Output the [X, Y] coordinate of the center of the cell containing the given text.  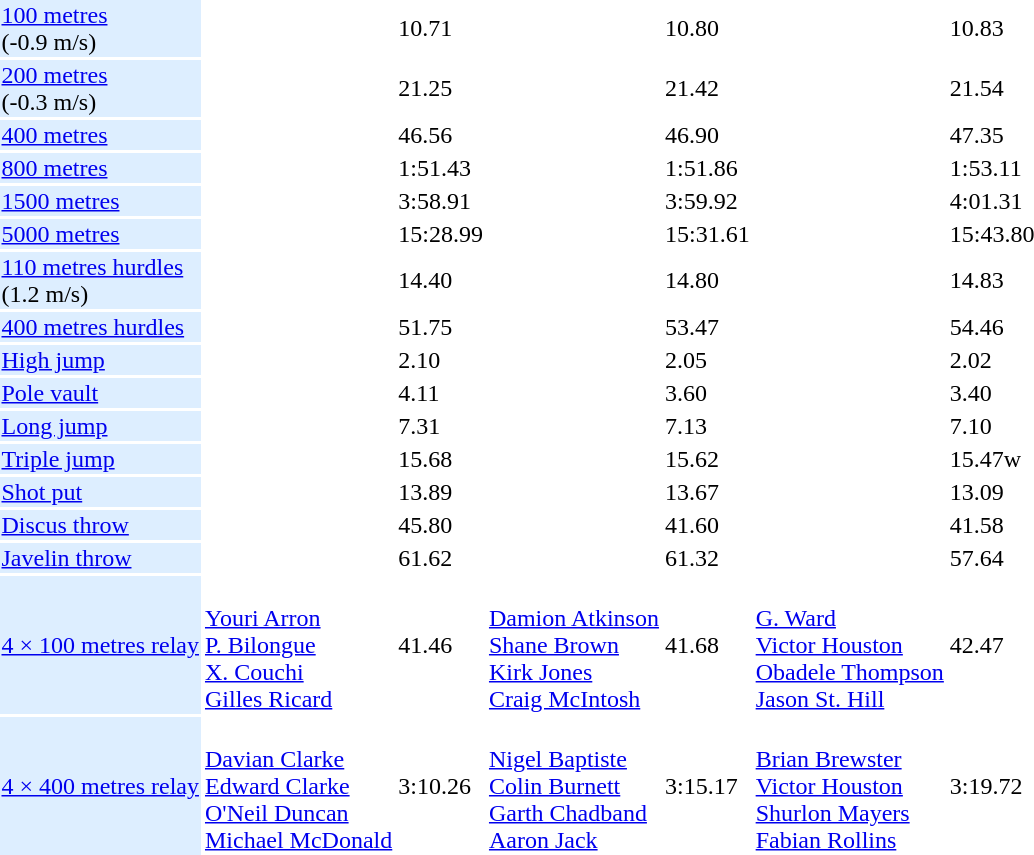
14.80 [707, 280]
1:51.43 [441, 168]
Triple jump [100, 459]
3:10.26 [441, 786]
21.42 [707, 88]
High jump [100, 360]
41.60 [707, 525]
G. Ward Victor Houston Obadele Thompson Jason St. Hill [850, 645]
41.46 [441, 645]
400 metres [100, 135]
Brian Brewster Victor Houston Shurlon Mayers Fabian Rollins [850, 786]
Youri Arron P. Bilongue X. Couchi Gilles Ricard [298, 645]
Davian Clarke Edward Clarke O'Neil Duncan Michael McDonald [298, 786]
2.10 [441, 360]
13.67 [707, 492]
110 metres hurdles (1.2 m/s) [100, 280]
1:51.86 [707, 168]
53.47 [707, 327]
51.75 [441, 327]
7.31 [441, 426]
45.80 [441, 525]
Javelin throw [100, 558]
15.62 [707, 459]
10.80 [707, 28]
400 metres hurdles [100, 327]
13.89 [441, 492]
46.90 [707, 135]
Long jump [100, 426]
4 × 400 metres relay [100, 786]
46.56 [441, 135]
Shot put [100, 492]
200 metres (-0.3 m/s) [100, 88]
21.25 [441, 88]
3:15.17 [707, 786]
2.05 [707, 360]
100 metres (-0.9 m/s) [100, 28]
14.40 [441, 280]
800 metres [100, 168]
15:28.99 [441, 234]
61.62 [441, 558]
1500 metres [100, 201]
5000 metres [100, 234]
Discus throw [100, 525]
3:58.91 [441, 201]
Nigel Baptiste Colin Burnett Garth Chadband Aaron Jack [574, 786]
3:59.92 [707, 201]
15:31.61 [707, 234]
15.68 [441, 459]
7.13 [707, 426]
Pole vault [100, 393]
10.71 [441, 28]
41.68 [707, 645]
61.32 [707, 558]
3.60 [707, 393]
4 × 100 metres relay [100, 645]
4.11 [441, 393]
Damion Atkinson Shane Brown Kirk Jones Craig McIntosh [574, 645]
